Return [x, y] of the center of cell containing provided text 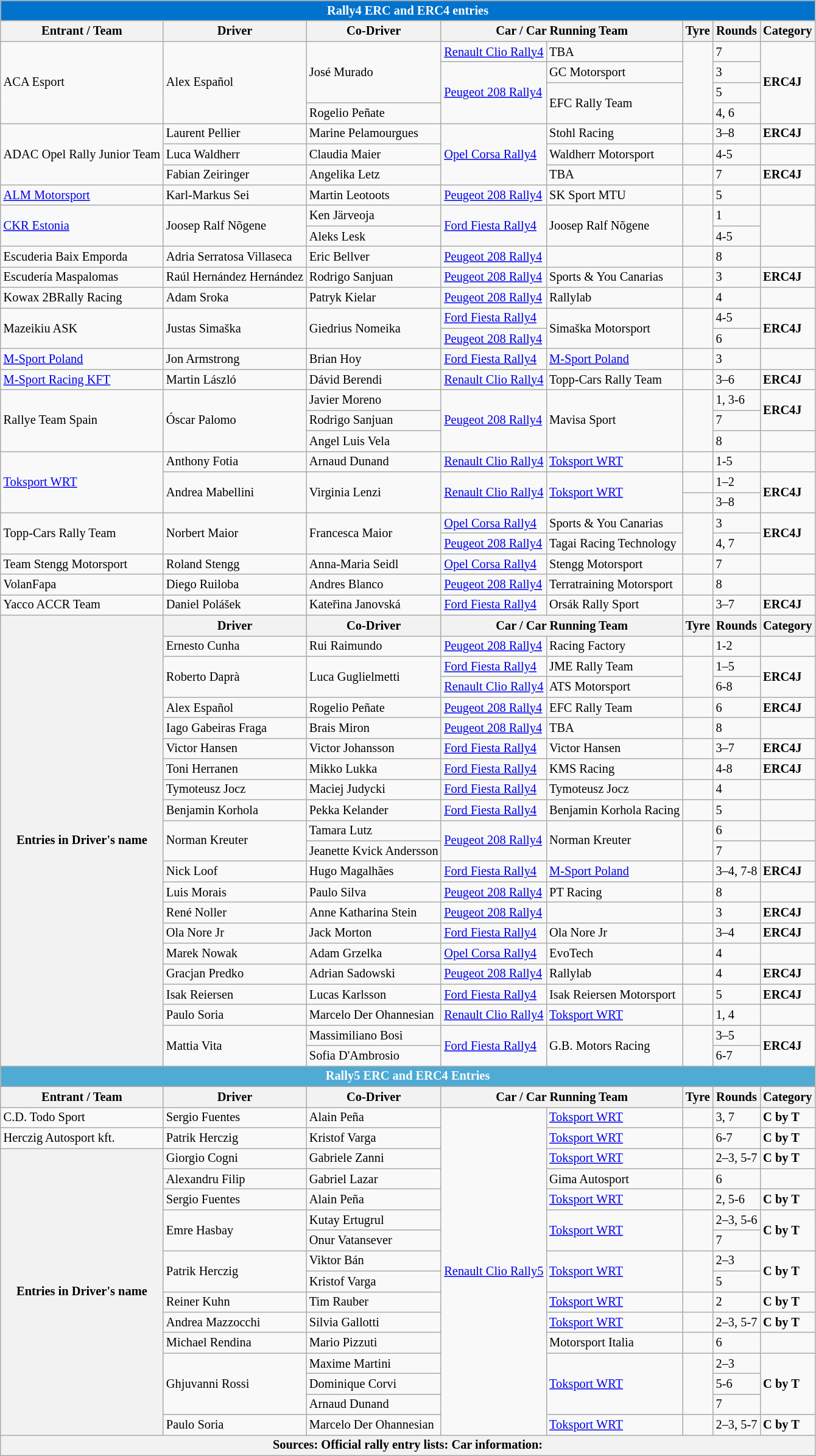
4, 7 [737, 543]
Mazeikiu ASK [82, 328]
3–6 [737, 379]
Herczig Autosport kft. [82, 1138]
G.B. Motors Racing [614, 1045]
Tagai Racing Technology [614, 543]
Jack Morton [374, 933]
Ernesto Cunha [235, 646]
Roberto Daprà [235, 676]
Stengg Motorsport [614, 564]
Rui Raimundo [374, 646]
5-6 [737, 1384]
Emre Hasbay [235, 1230]
Motorsport Italia [614, 1343]
ADAC Opel Rally Junior Team [82, 153]
Aleks Lesk [374, 236]
Benjamin Korhola [235, 810]
SK Sport MTU [614, 195]
Virginia Lenzi [374, 492]
Nick Loof [235, 871]
Anne Katharina Stein [374, 912]
Mikko Lukka [374, 769]
GC Motorsport [614, 72]
Iago Gabeiras Fraga [235, 728]
René Noller [235, 912]
Adam Sroka [235, 298]
1–2 [737, 482]
Maxime Martini [374, 1363]
JME Rally Team [614, 666]
Dávid Berendi [374, 379]
Ken Järveoja [374, 216]
Gabriele Zanni [374, 1158]
1–5 [737, 666]
Anthony Fotia [235, 462]
Reiner Kuhn [235, 1302]
Luis Morais [235, 892]
Eric Bellver [374, 256]
Andrea Mazzocchi [235, 1322]
José Murado [374, 72]
Lucas Karlsson [374, 994]
4, 6 [737, 113]
Orsák Rally Sport [614, 605]
Isak Reiersen [235, 994]
Giorgio Cogni [235, 1158]
Kutay Ertugrul [374, 1220]
4-8 [737, 769]
ALM Motorsport [82, 195]
Fabian Zeiringer [235, 175]
Andres Blanco [374, 585]
ATS Motorsport [614, 687]
PT Racing [614, 892]
Javier Moreno [374, 400]
Norbert Maior [235, 533]
Maciej Judycki [374, 789]
Dominique Corvi [374, 1384]
Mavisa Sport [614, 420]
Yacco ACCR Team [82, 605]
Escudería Maspalomas [82, 277]
Rally4 ERC and ERC4 entries [408, 10]
Terratraining Motorsport [614, 585]
Justas Simaška [235, 328]
EvoTech [614, 954]
Giedrius Nomeika [374, 328]
Kateřina Janovská [374, 605]
Anna-Maria Seidl [374, 564]
Angel Luis Vela [374, 441]
Martin László [235, 379]
2 [737, 1302]
Paulo Silva [374, 892]
Benjamin Korhola Racing [614, 810]
Michael Rendina [235, 1343]
Adrian Sadowski [374, 974]
3, 7 [737, 1117]
ACA Esport [82, 83]
CKR Estonia [82, 225]
Silvia Gallotti [374, 1322]
Racing Factory [614, 646]
M-Sport Racing KFT [82, 379]
Toni Herranen [235, 769]
Jeanette Kvick Andersson [374, 851]
KMS Racing [614, 769]
1, 3-6 [737, 400]
1 [737, 216]
Team Stengg Motorsport [82, 564]
Isak Reiersen Motorsport [614, 994]
3–5 [737, 1035]
Sources: Official rally entry lists: Car information: [408, 1445]
3–4 [737, 933]
Massimiliano Bosi [374, 1035]
Pekka Kelander [374, 810]
Victor Johansson [374, 748]
Sofia D'Ambrosio [374, 1056]
Gabriel Lazar [374, 1179]
Rallye Team Spain [82, 420]
Luca Guglielmetti [374, 676]
Jon Armstrong [235, 359]
Gima Autosport [614, 1179]
Tamara Lutz [374, 831]
Martin Leotoots [374, 195]
1-2 [737, 646]
VolanFapa [82, 585]
6-8 [737, 687]
Adria Serratosa Villaseca [235, 256]
Karl-Markus Sei [235, 195]
Mario Pizzuti [374, 1343]
3–4, 7-8 [737, 871]
Brais Miron [374, 728]
Waldherr Motorsport [614, 154]
Ghjuvanni Rossi [235, 1384]
Brian Hoy [374, 359]
Tim Rauber [374, 1302]
Óscar Palomo [235, 420]
Marek Nowak [235, 954]
Alexandru Filip [235, 1179]
2, 5-6 [737, 1199]
Renault Clio Rally5 [493, 1271]
Patryk Kielar [374, 298]
Gracjan Predko [235, 974]
C.D. Todo Sport [82, 1117]
Luca Waldherr [235, 154]
Onur Vatansever [374, 1240]
Francesca Maior [374, 533]
Stohl Racing [614, 133]
Claudia Maier [374, 154]
Marine Pelamourgues [374, 133]
1-5 [737, 462]
Diego Ruiloba [235, 585]
Hugo Magalhães [374, 871]
Angelika Letz [374, 175]
Mattia Vita [235, 1045]
Simaška Motorsport [614, 328]
Laurent Pellier [235, 133]
1, 4 [737, 1015]
Raúl Hernández Hernández [235, 277]
Adam Grzelka [374, 954]
Roland Stengg [235, 564]
Viktor Bán [374, 1261]
Escuderia Baix Emporda [82, 256]
Andrea Mabellini [235, 492]
2–3, 5-6 [737, 1220]
Kowax 2BRally Racing [82, 298]
Daniel Polášek [235, 605]
Rally5 ERC and ERC4 Entries [408, 1076]
